Extract the [x, y] coordinate from the center of the cell holding the provided text.  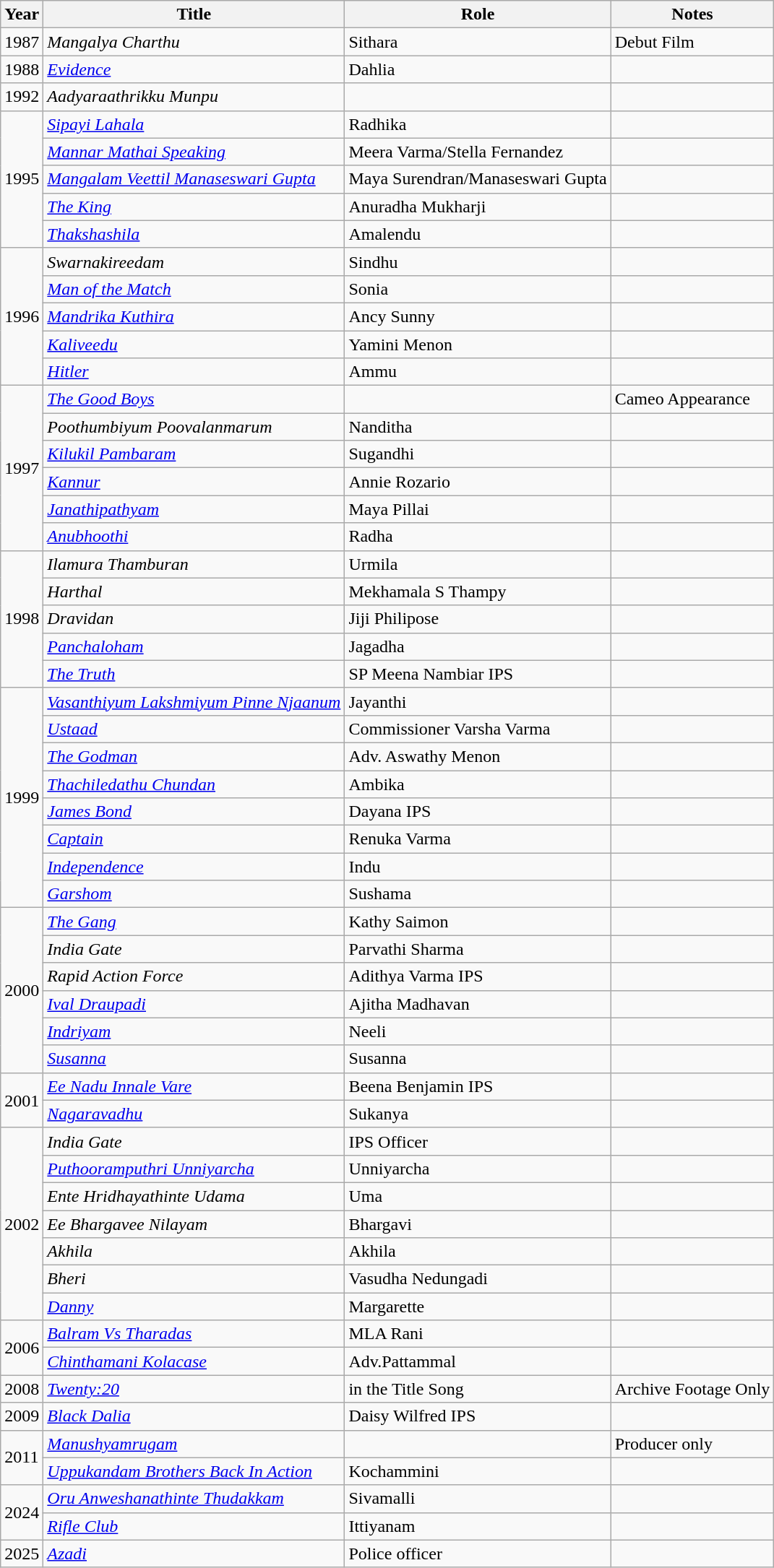
2001 [22, 1100]
Kochammini [478, 1471]
Maya Pillai [478, 509]
Independence [194, 867]
Sugandhi [478, 454]
2009 [22, 1416]
Vasanthiyum Lakshmiyum Pinne Njaanum [194, 701]
Sonia [478, 289]
Rifle Club [194, 1526]
Adithya Varma IPS [478, 976]
Captain [194, 839]
Police officer [478, 1554]
2000 [22, 990]
Vasudha Nedungadi [478, 1279]
Jagadha [478, 646]
Jiji Philipose [478, 619]
Adv. Aswathy Menon [478, 756]
1988 [22, 69]
Harthal [194, 592]
Anuradha Mukharji [478, 207]
Aadyaraathrikku Munpu [194, 97]
Beena Benjamin IPS [478, 1086]
Renuka Varma [478, 839]
Sivamalli [478, 1499]
Ente Hridhayathinte Udama [194, 1196]
Commissioner Varsha Varma [478, 729]
Sindhu [478, 261]
Yamini Menon [478, 345]
Urmila [478, 564]
Uma [478, 1196]
Chinthamani Kolacase [194, 1361]
2002 [22, 1223]
Anubhoothi [194, 537]
Black Dalia [194, 1416]
Ival Draupadi [194, 1004]
Ammu [478, 372]
Year [22, 14]
Kathy Saimon [478, 922]
Amalendu [478, 234]
Annie Rozario [478, 482]
Balram Vs Tharadas [194, 1334]
Radha [478, 537]
1995 [22, 179]
1999 [22, 797]
Oru Anweshanathinte Thudakkam [194, 1499]
The Gang [194, 922]
Kilukil Pambaram [194, 454]
Adv.Pattammal [478, 1361]
Ustaad [194, 729]
Hitler [194, 372]
2025 [22, 1554]
Dahlia [478, 69]
2024 [22, 1512]
Mannar Mathai Speaking [194, 152]
Man of the Match [194, 289]
Radhika [478, 124]
Thakshashila [194, 234]
The Good Boys [194, 399]
MLA Rani [478, 1334]
Nagaravadhu [194, 1114]
Sukanya [478, 1114]
Twenty:20 [194, 1389]
Bhargavi [478, 1224]
Unniyarcha [478, 1169]
Title [194, 14]
Panchaloham [194, 646]
Maya Surendran/Manaseswari Gupta [478, 179]
Nanditha [478, 427]
Evidence [194, 69]
Manushyamrugam [194, 1444]
Debut Film [692, 42]
Cameo Appearance [692, 399]
Janathipathyam [194, 509]
The Truth [194, 674]
Ittiyanam [478, 1526]
1987 [22, 42]
1996 [22, 316]
Producer only [692, 1444]
Thachiledathu Chundan [194, 784]
2006 [22, 1348]
Daisy Wilfred IPS [478, 1416]
SP Meena Nambiar IPS [478, 674]
Mangalam Veettil Manaseswari Gupta [194, 179]
Jayanthi [478, 701]
Kaliveedu [194, 345]
James Bond [194, 812]
Azadi [194, 1554]
Notes [692, 14]
Swarnakireedam [194, 261]
Ancy Sunny [478, 316]
Role [478, 14]
IPS Officer [478, 1141]
1997 [22, 468]
2008 [22, 1389]
The King [194, 207]
Indu [478, 867]
Archive Footage Only [692, 1389]
Mangalya Charthu [194, 42]
Dravidan [194, 619]
Sushama [478, 894]
Margarette [478, 1307]
Dayana IPS [478, 812]
Uppukandam Brothers Back In Action [194, 1471]
Ee Bhargavee Nilayam [194, 1224]
Neeli [478, 1031]
2011 [22, 1457]
Ee Nadu Innale Vare [194, 1086]
in the Title Song [478, 1389]
Parvathi Sharma [478, 949]
Garshom [194, 894]
Ajitha Madhavan [478, 1004]
Mekhamala S Thampy [478, 592]
Kannur [194, 482]
Danny [194, 1307]
1992 [22, 97]
Ambika [478, 784]
Sipayi Lahala [194, 124]
Bheri [194, 1279]
Poothumbiyum Poovalanmarum [194, 427]
Indriyam [194, 1031]
Meera Varma/Stella Fernandez [478, 152]
The Godman [194, 756]
Puthooramputhri Unniyarcha [194, 1169]
Rapid Action Force [194, 976]
Sithara [478, 42]
Ilamura Thamburan [194, 564]
1998 [22, 619]
Mandrika Kuthira [194, 316]
